Provide the (x, y) coordinate of the cell's center where the given text is located.  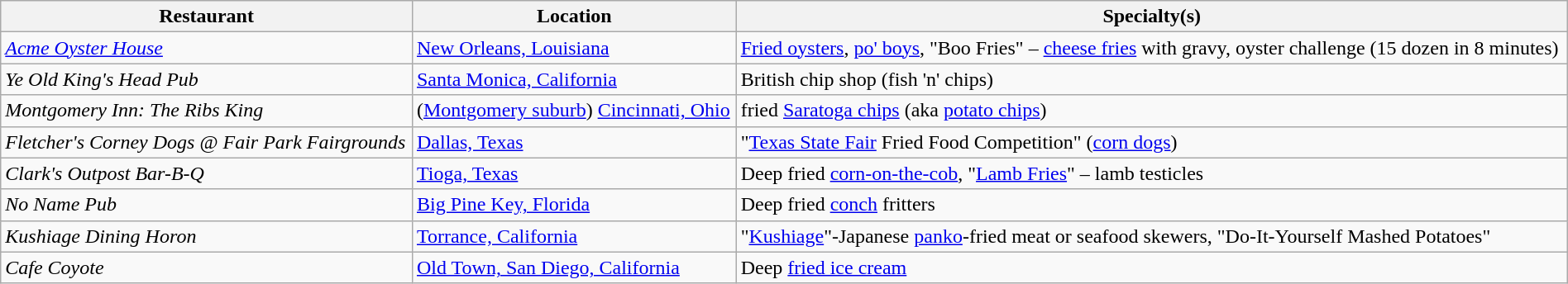
Montgomery Inn: The Ribs King (207, 111)
Kushiage Dining Horon (207, 236)
Deep fried ice cream (1151, 267)
Clark's Outpost Bar-B-Q (207, 173)
Fried oysters, po' boys, "Boo Fries" – cheese fries with gravy, oyster challenge (15 dozen in 8 minutes) (1151, 48)
"Texas State Fair Fried Food Competition" (corn dogs) (1151, 142)
Tioga, Texas (574, 173)
British chip shop (fish 'n' chips) (1151, 79)
Location (574, 17)
Ye Old King's Head Pub (207, 79)
fried Saratoga chips (aka potato chips) (1151, 111)
Old Town, San Diego, California (574, 267)
Acme Oyster House (207, 48)
"Kushiage"-Japanese panko-fried meat or seafood skewers, "Do-It-Yourself Mashed Potatoes" (1151, 236)
Fletcher's Corney Dogs @ Fair Park Fairgrounds (207, 142)
Restaurant (207, 17)
(Montgomery suburb) Cincinnati, Ohio (574, 111)
Dallas, Texas (574, 142)
Deep fried conch fritters (1151, 205)
Santa Monica, California (574, 79)
Torrance, California (574, 236)
Specialty(s) (1151, 17)
Big Pine Key, Florida (574, 205)
Cafe Coyote (207, 267)
Deep fried corn-on-the-cob, "Lamb Fries" – lamb testicles (1151, 173)
No Name Pub (207, 205)
New Orleans, Louisiana (574, 48)
